Find where the given text appears and provide that cell's center as [X, Y] coordinate. 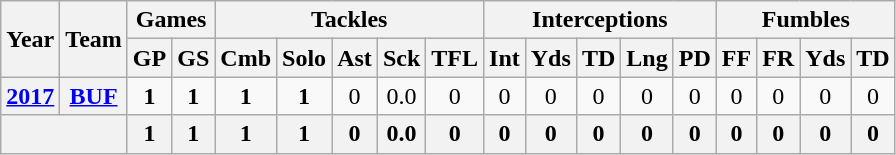
Lng [647, 58]
BUF [94, 96]
Games [170, 20]
Solo [304, 58]
Cmb [246, 58]
GS [194, 58]
FR [778, 58]
Tackles [350, 20]
TFL [455, 58]
Fumbles [806, 20]
Team [94, 39]
PD [694, 58]
GP [149, 58]
Int [505, 58]
Interceptions [600, 20]
Sck [401, 58]
FF [736, 58]
2017 [30, 96]
Ast [355, 58]
Year [30, 39]
